For the text-containing cell, return its midpoint in [X, Y] coordinate format. 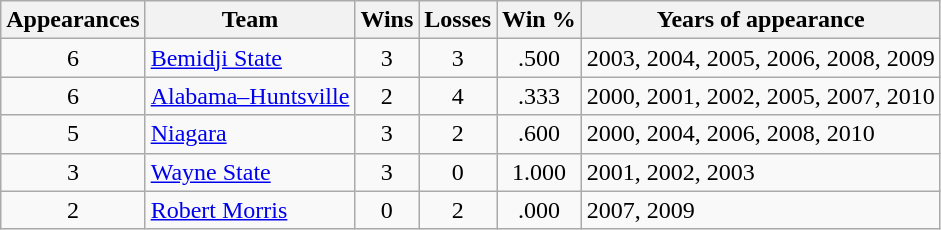
2003, 2004, 2005, 2006, 2008, 2009 [760, 58]
Niagara [250, 134]
Years of appearance [760, 20]
2001, 2002, 2003 [760, 172]
Appearances [73, 20]
2000, 2001, 2002, 2005, 2007, 2010 [760, 96]
Wayne State [250, 172]
1.000 [540, 172]
2000, 2004, 2006, 2008, 2010 [760, 134]
Alabama–Huntsville [250, 96]
5 [73, 134]
Losses [458, 20]
Robert Morris [250, 210]
.333 [540, 96]
.500 [540, 58]
Bemidji State [250, 58]
2007, 2009 [760, 210]
.000 [540, 210]
.600 [540, 134]
Win % [540, 20]
Wins [387, 20]
Team [250, 20]
4 [458, 96]
